Capture the cell that displays the provided text and extract its [x, y] central coordinate. 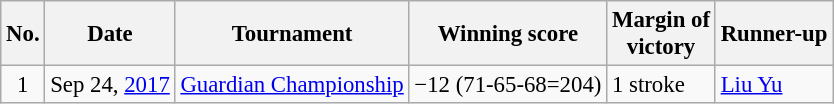
Sep 24, 2017 [110, 85]
Runner-up [774, 34]
1 [23, 85]
Winning score [508, 34]
Tournament [292, 34]
Guardian Championship [292, 85]
1 stroke [662, 85]
Date [110, 34]
Margin ofvictory [662, 34]
Liu Yu [774, 85]
No. [23, 34]
−12 (71-65-68=204) [508, 85]
